For the text-containing cell, return its midpoint in (x, y) coordinate format. 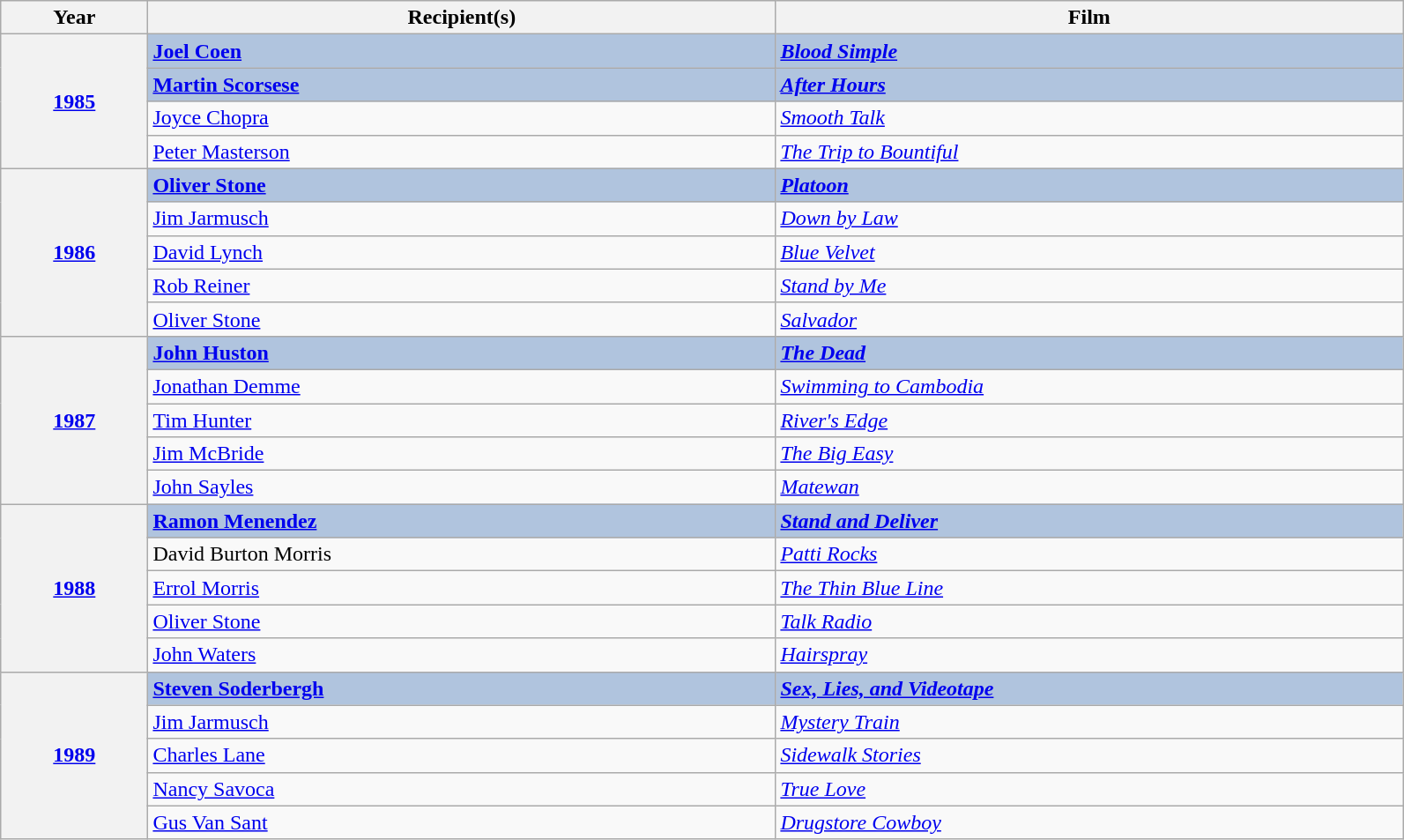
Martin Scorsese (462, 85)
Joel Coen (462, 51)
Talk Radio (1089, 621)
David Lynch (462, 252)
Hairspray (1089, 655)
Nancy Savoca (462, 789)
Errol Morris (462, 588)
Sidewalk Stories (1089, 755)
1988 (74, 588)
Blue Velvet (1089, 252)
Salvador (1089, 319)
Down by Law (1089, 219)
1989 (74, 755)
Film (1089, 18)
Stand and Deliver (1089, 521)
Steven Soderbergh (462, 688)
River's Edge (1089, 420)
Smooth Talk (1089, 118)
The Trip to Bountiful (1089, 152)
Swimming to Cambodia (1089, 386)
Gus Van Sant (462, 822)
The Dead (1089, 353)
Patti Rocks (1089, 554)
1987 (74, 420)
1985 (74, 101)
Joyce Chopra (462, 118)
Drugstore Cowboy (1089, 822)
Peter Masterson (462, 152)
Matewan (1089, 487)
Ramon Menendez (462, 521)
Jonathan Demme (462, 386)
David Burton Morris (462, 554)
Recipient(s) (462, 18)
Blood Simple (1089, 51)
John Waters (462, 655)
True Love (1089, 789)
Charles Lane (462, 755)
Year (74, 18)
Stand by Me (1089, 286)
Tim Hunter (462, 420)
John Sayles (462, 487)
After Hours (1089, 85)
John Huston (462, 353)
Platoon (1089, 185)
The Thin Blue Line (1089, 588)
Sex, Lies, and Videotape (1089, 688)
Mystery Train (1089, 722)
Rob Reiner (462, 286)
Jim McBride (462, 454)
1986 (74, 252)
The Big Easy (1089, 454)
